Capture the cell that displays the provided text and extract its (x, y) central coordinate. 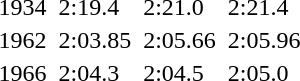
2:05.66 (180, 40)
2:03.85 (95, 40)
